Scan for the cell matching the given text and deliver its [x, y] coordinate at center. 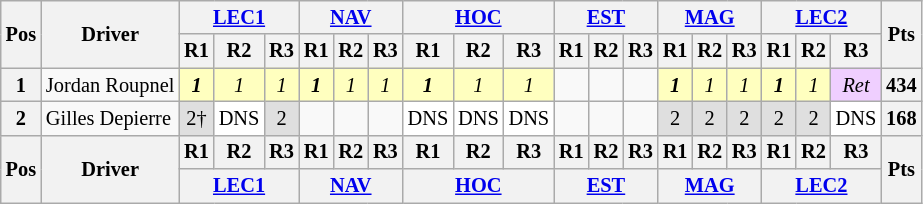
Ret [856, 85]
Gilles Depierre [110, 118]
Jordan Roupnel [110, 85]
434 [901, 85]
2† [196, 118]
168 [901, 118]
